From the cell containing the given text, extract its center point as (x, y) coordinate. 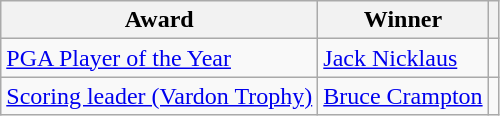
Bruce Crampton (403, 96)
Award (160, 20)
Scoring leader (Vardon Trophy) (160, 96)
PGA Player of the Year (160, 58)
Winner (403, 20)
Jack Nicklaus (403, 58)
